Detect which cell encompasses the target text, then output its (X, Y) center coordinate. 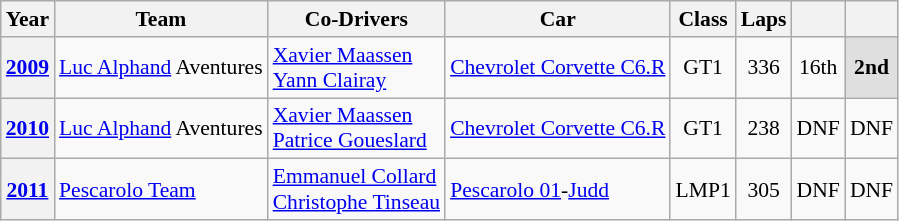
336 (764, 68)
Class (702, 19)
Team (161, 19)
Laps (764, 19)
2nd (872, 68)
LMP1 (702, 190)
Co-Drivers (356, 19)
Xavier Maassen Patrice Goueslard (356, 128)
305 (764, 190)
Car (558, 19)
2010 (28, 128)
Pescarolo 01-Judd (558, 190)
16th (818, 68)
Emmanuel Collard Christophe Tinseau (356, 190)
2011 (28, 190)
Xavier Maassen Yann Clairay (356, 68)
Year (28, 19)
Pescarolo Team (161, 190)
238 (764, 128)
2009 (28, 68)
